Output the [X, Y] coordinate of the center of the cell containing the given text.  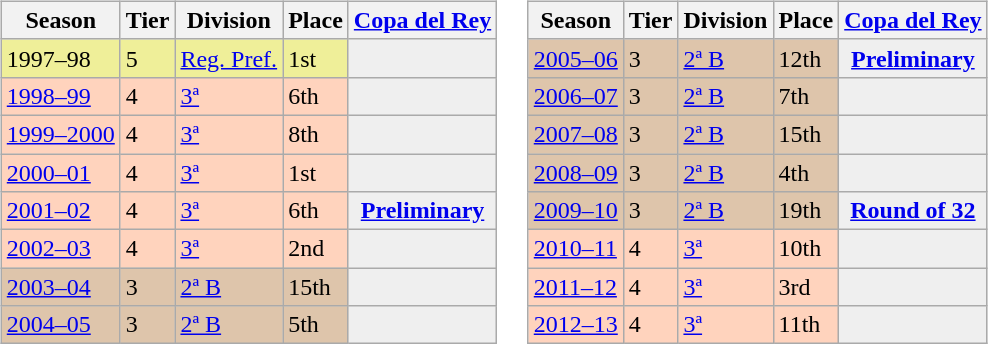
2006–07 [576, 96]
5 [148, 58]
11th [806, 325]
12th [806, 58]
2002–03 [60, 249]
10th [806, 249]
4th [806, 173]
Reg. Pref. [229, 58]
3rd [806, 287]
Round of 32 [913, 211]
1998–99 [60, 96]
2007–08 [576, 134]
2008–09 [576, 173]
7th [806, 96]
2nd [316, 249]
1999–2000 [60, 134]
19th [806, 211]
2011–12 [576, 287]
2001–02 [60, 211]
1997–98 [60, 58]
2000–01 [60, 173]
2004–05 [60, 325]
2005–06 [576, 58]
2012–13 [576, 325]
8th [316, 134]
2010–11 [576, 249]
2003–04 [60, 287]
5th [316, 325]
2009–10 [576, 211]
